Pinpoint the cell where the given text exists, returning its (X, Y) midpoint coordinate. 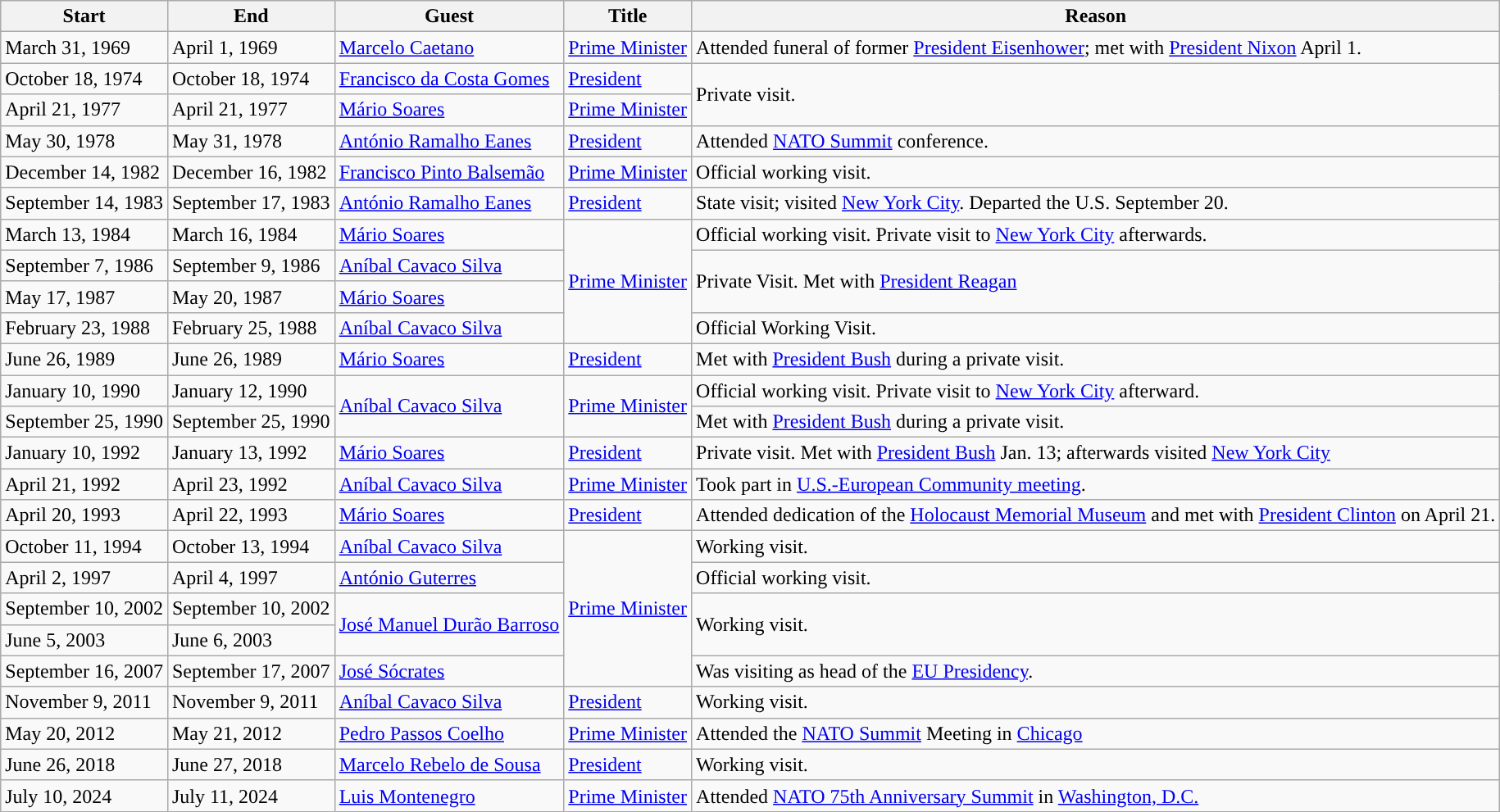
April 2, 1997 (84, 578)
Attended NATO Summit conference. (1096, 141)
Francisco Pinto Balsemão (449, 172)
Private Visit. Met with President Reagan (1096, 281)
January 10, 1992 (84, 453)
March 13, 1984 (84, 234)
Private visit. (1096, 94)
September 17, 2007 (251, 671)
Reason (1096, 16)
José Sócrates (449, 671)
Attended NATO 75th Anniversary Summit in Washington, D.C. (1096, 796)
May 21, 2012 (251, 733)
September 17, 1983 (251, 203)
April 22, 1993 (251, 515)
January 12, 1990 (251, 391)
Luis Montenegro (449, 796)
July 11, 2024 (251, 796)
April 23, 1992 (251, 484)
January 13, 1992 (251, 453)
September 7, 1986 (84, 265)
Attended funeral of former President Eisenhower; met with President Nixon April 1. (1096, 48)
February 23, 1988 (84, 328)
March 31, 1969 (84, 48)
May 20, 1987 (251, 297)
April 4, 1997 (251, 578)
End (251, 16)
State visit; visited New York City. Departed the U.S. September 20. (1096, 203)
Official working visit. Private visit to New York City afterwards. (1096, 234)
Attended the NATO Summit Meeting in Chicago (1096, 733)
January 10, 1990 (84, 391)
Official Working Visit. (1096, 328)
December 14, 1982 (84, 172)
Start (84, 16)
September 14, 1983 (84, 203)
Was visiting as head of the EU Presidency. (1096, 671)
February 25, 1988 (251, 328)
June 6, 2003 (251, 640)
June 27, 2018 (251, 764)
May 31, 1978 (251, 141)
April 21, 1992 (84, 484)
Official working visit. Private visit to New York City afterward. (1096, 391)
June 26, 2018 (84, 764)
Francisco da Costa Gomes (449, 79)
Took part in U.S.-European Community meeting. (1096, 484)
António Guterres (449, 578)
September 9, 1986 (251, 265)
May 30, 1978 (84, 141)
April 20, 1993 (84, 515)
Pedro Passos Coelho (449, 733)
Guest (449, 16)
June 5, 2003 (84, 640)
July 10, 2024 (84, 796)
May 20, 2012 (84, 733)
Marcelo Rebelo de Sousa (449, 764)
José Manuel Durão Barroso (449, 624)
March 16, 1984 (251, 234)
October 13, 1994 (251, 547)
December 16, 1982 (251, 172)
Marcelo Caetano (449, 48)
Private visit. Met with President Bush Jan. 13; afterwards visited New York City (1096, 453)
September 16, 2007 (84, 671)
Attended dedication of the Holocaust Memorial Museum and met with President Clinton on April 21. (1096, 515)
April 1, 1969 (251, 48)
October 11, 1994 (84, 547)
May 17, 1987 (84, 297)
Title (628, 16)
